Provide the (x, y) coordinate of the cell's center where the given text is located.  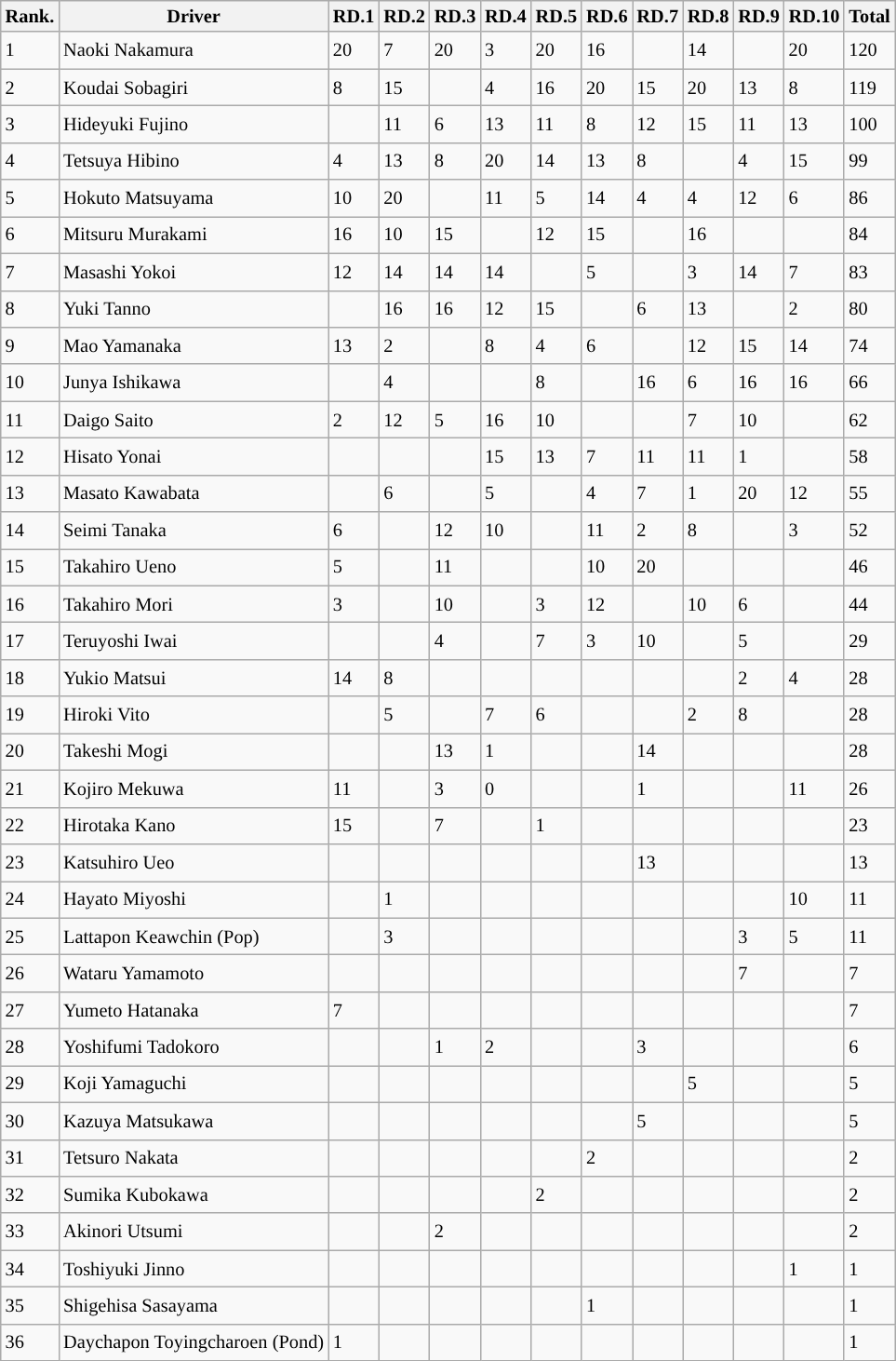
100 (869, 124)
RD.7 (658, 16)
Takahiro Ueno (194, 567)
Kojiro Mekuwa (194, 788)
Hayato Miyoshi (194, 899)
58 (869, 456)
Seimi Tanaka (194, 531)
19 (30, 715)
Rank. (30, 16)
0 (505, 788)
Daigo Saito (194, 420)
27 (30, 1010)
80 (869, 309)
22 (30, 826)
Mao Yamanaka (194, 345)
Teruyoshi Iwai (194, 640)
21 (30, 788)
Akinori Utsumi (194, 1232)
74 (869, 345)
Yukio Matsui (194, 678)
119 (869, 88)
32 (30, 1194)
Hiroki Vito (194, 715)
Hisato Yonai (194, 456)
RD.9 (758, 16)
Hokuto Matsuyama (194, 198)
Sumika Kubokawa (194, 1194)
36 (30, 1342)
Koji Yamaguchi (194, 1084)
RD.5 (556, 16)
34 (30, 1269)
18 (30, 678)
Takeshi Mogi (194, 751)
25 (30, 937)
Katsuhiro Ueo (194, 862)
46 (869, 567)
55 (869, 493)
99 (869, 161)
52 (869, 531)
RD.8 (708, 16)
33 (30, 1232)
9 (30, 345)
Yumeto Hatanaka (194, 1010)
Junya Ishikawa (194, 383)
44 (869, 604)
Total (869, 16)
Masato Kawabata (194, 493)
RD.3 (455, 16)
Daychapon Toyingcharoen (Pond) (194, 1342)
RD.2 (404, 16)
66 (869, 383)
RD.10 (815, 16)
Koudai Sobagiri (194, 88)
Yoshifumi Tadokoro (194, 1047)
83 (869, 272)
62 (869, 420)
17 (30, 640)
Mitsuru Murakami (194, 235)
31 (30, 1158)
Hirotaka Kano (194, 826)
84 (869, 235)
Takahiro Mori (194, 604)
Hideyuki Fujino (194, 124)
Naoki Nakamura (194, 50)
Masashi Yokoi (194, 272)
Yuki Tanno (194, 309)
RD.1 (354, 16)
RD.4 (505, 16)
24 (30, 899)
86 (869, 198)
Tetsuro Nakata (194, 1158)
Tetsuya Hibino (194, 161)
Driver (194, 16)
Toshiyuki Jinno (194, 1269)
Wataru Yamamoto (194, 973)
35 (30, 1305)
Kazuya Matsukawa (194, 1121)
Shigehisa Sasayama (194, 1305)
RD.6 (607, 16)
30 (30, 1121)
Lattapon Keawchin (Pop) (194, 937)
120 (869, 50)
